Return the [x, y] coordinate for the center point of the cell that contains the specified text.  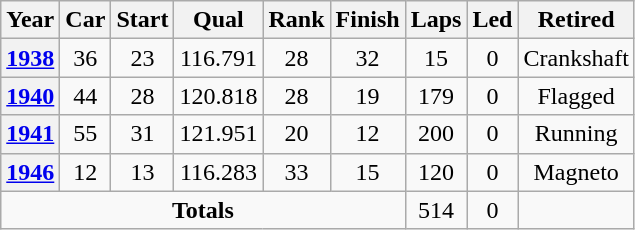
179 [436, 96]
32 [368, 58]
121.951 [218, 134]
20 [296, 134]
Finish [368, 20]
Crankshaft [576, 58]
Running [576, 134]
120.818 [218, 96]
36 [86, 58]
23 [142, 58]
1946 [30, 172]
33 [296, 172]
Magneto [576, 172]
55 [86, 134]
514 [436, 210]
Laps [436, 20]
Totals [203, 210]
Qual [218, 20]
200 [436, 134]
Car [86, 20]
Flagged [576, 96]
Retired [576, 20]
31 [142, 134]
116.791 [218, 58]
44 [86, 96]
120 [436, 172]
Led [492, 20]
19 [368, 96]
1940 [30, 96]
116.283 [218, 172]
1938 [30, 58]
Rank [296, 20]
Year [30, 20]
1941 [30, 134]
13 [142, 172]
Start [142, 20]
